Extract the [x, y] coordinate from the center of the cell holding the provided text.  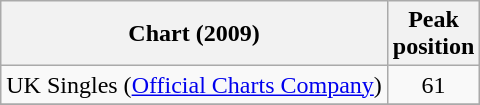
61 [433, 85]
UK Singles (Official Charts Company) [194, 85]
Chart (2009) [194, 34]
Peakposition [433, 34]
